Locate the cell with the specified text and output its (X, Y) center coordinate. 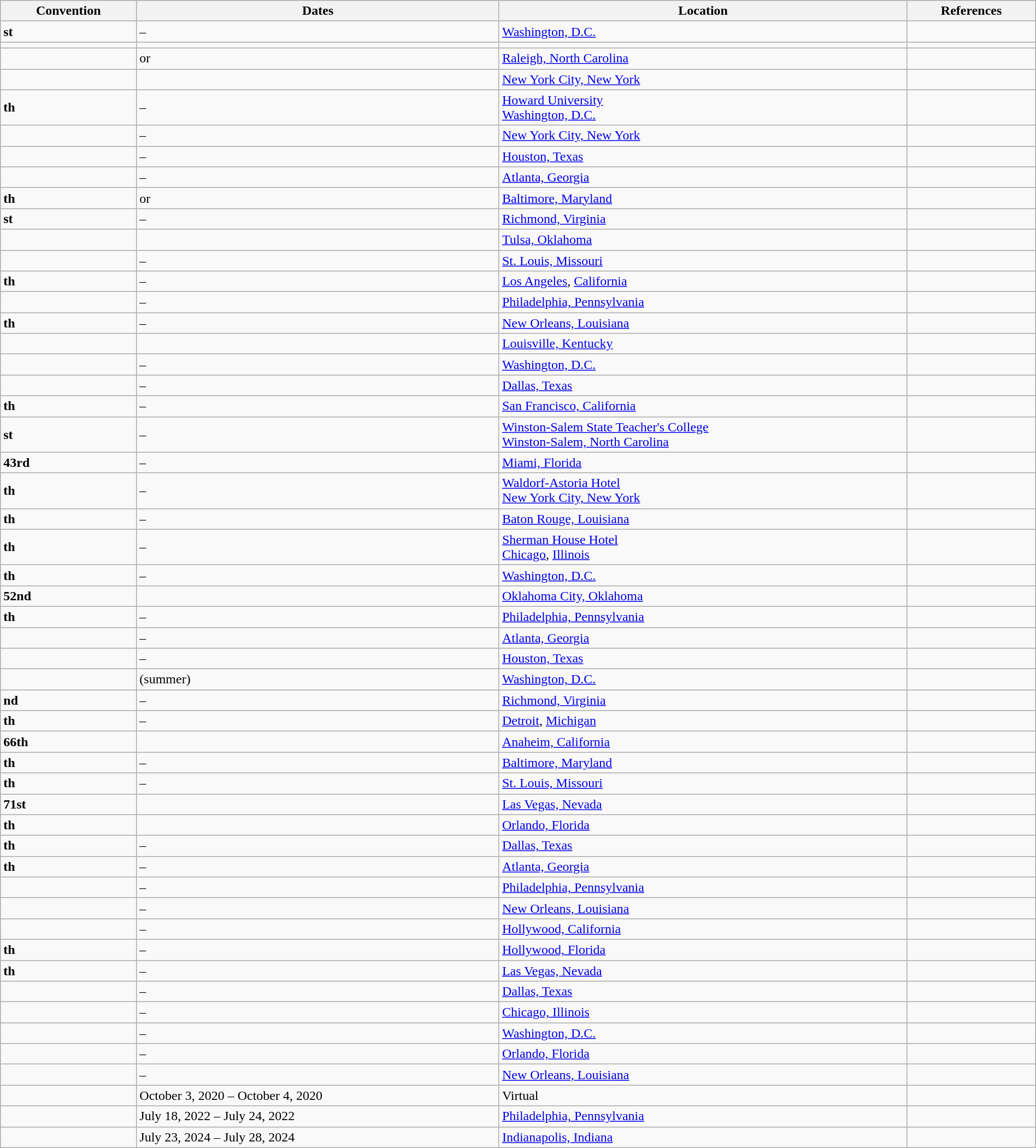
July 23, 2024 – July 28, 2024 (318, 1137)
Raleigh, North Carolina (703, 58)
Baton Rouge, Louisiana (703, 519)
Sherman House HotelChicago, Illinois (703, 547)
Hollywood, Florida (703, 950)
San Francisco, California (703, 406)
Anaheim, California (703, 742)
Waldorf-Astoria HotelNew York City, New York (703, 491)
Tulsa, Oklahoma (703, 239)
71st (69, 804)
Miami, Florida (703, 462)
Dates (318, 11)
Los Angeles, California (703, 282)
(summer) (318, 680)
July 18, 2022 – July 24, 2022 (318, 1116)
66th (69, 742)
Virtual (703, 1096)
Louisville, Kentucky (703, 344)
Location (703, 11)
Detroit, Michigan (703, 721)
52nd (69, 596)
nd (69, 700)
43rd (69, 462)
Indianapolis, Indiana (703, 1137)
Chicago, Illinois (703, 1012)
October 3, 2020 – October 4, 2020 (318, 1096)
Winston-Salem State Teacher's CollegeWinston-Salem, North Carolina (703, 434)
Oklahoma City, Oklahoma (703, 596)
Hollywood, California (703, 929)
Convention (69, 11)
Howard UniversityWashington, D.C. (703, 107)
References (972, 11)
